Return [X, Y] of the center of cell containing provided text 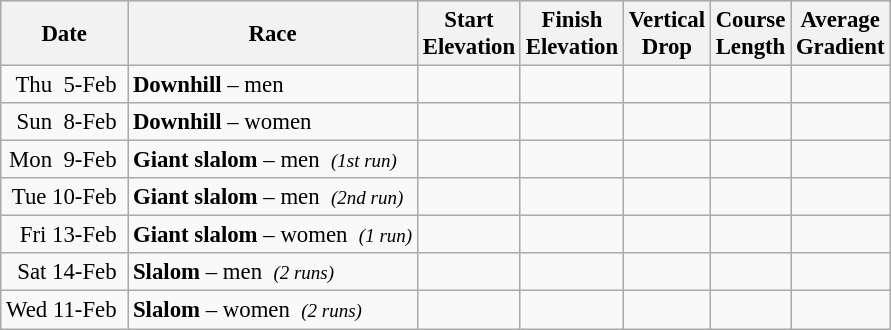
Wed 11-Feb [64, 310]
VerticalDrop [666, 34]
Giant slalom – women (1 run) [273, 235]
Downhill – men [273, 85]
Date [64, 34]
Giant slalom – men (2nd run) [273, 197]
Race [273, 34]
FinishElevation [572, 34]
Mon 9-Feb [64, 160]
Sun 8-Feb [64, 122]
AverageGradient [840, 34]
Downhill – women [273, 122]
StartElevation [468, 34]
Slalom – women (2 runs) [273, 310]
Fri 13-Feb [64, 235]
Giant slalom – men (1st run) [273, 160]
Slalom – men (2 runs) [273, 273]
Sat 14-Feb [64, 273]
Thu 5-Feb [64, 85]
CourseLength [750, 34]
Tue 10-Feb [64, 197]
